Provide the [x, y] coordinate of the cell's center where the given text is located.  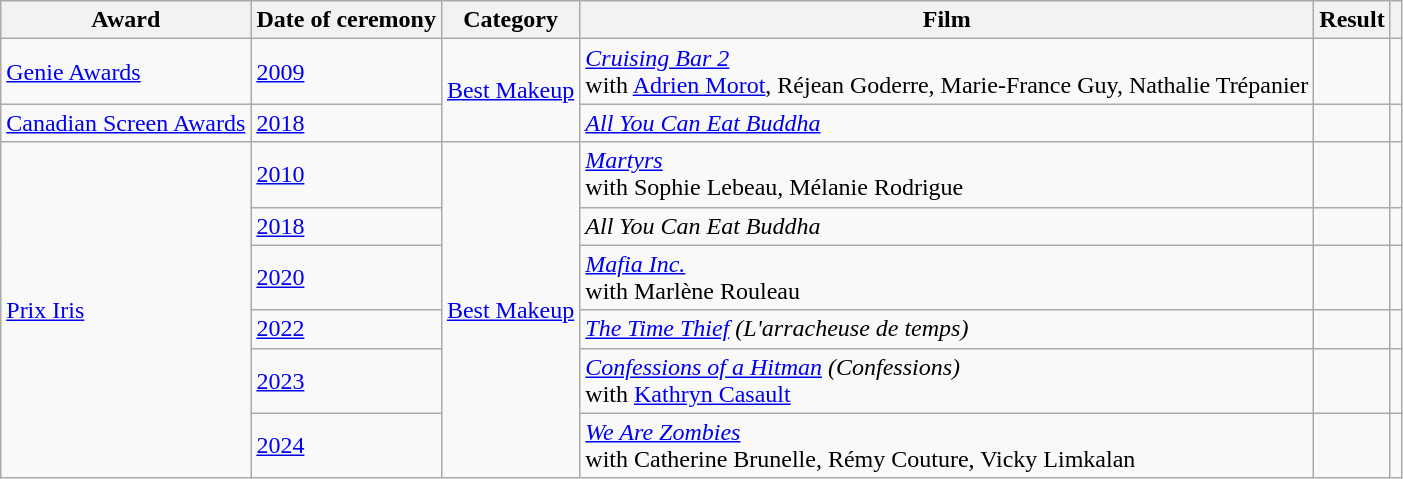
Prix Iris [126, 310]
2009 [346, 72]
Canadian Screen Awards [126, 123]
Cruising Bar 2with Adrien Morot, Réjean Goderre, Marie-France Guy, Nathalie Trépanier [947, 72]
Award [126, 20]
Genie Awards [126, 72]
Date of ceremony [346, 20]
2024 [346, 446]
Martyrswith Sophie Lebeau, Mélanie Rodrigue [947, 174]
We Are Zombieswith Catherine Brunelle, Rémy Couture, Vicky Limkalan [947, 446]
2023 [346, 380]
2020 [346, 278]
Confessions of a Hitman (Confessions)with Kathryn Casault [947, 380]
Film [947, 20]
Category [510, 20]
Result [1352, 20]
2010 [346, 174]
2022 [346, 329]
The Time Thief (L'arracheuse de temps) [947, 329]
Mafia Inc.with Marlène Rouleau [947, 278]
